Pinpoint the cell where the given text exists, returning its [X, Y] midpoint coordinate. 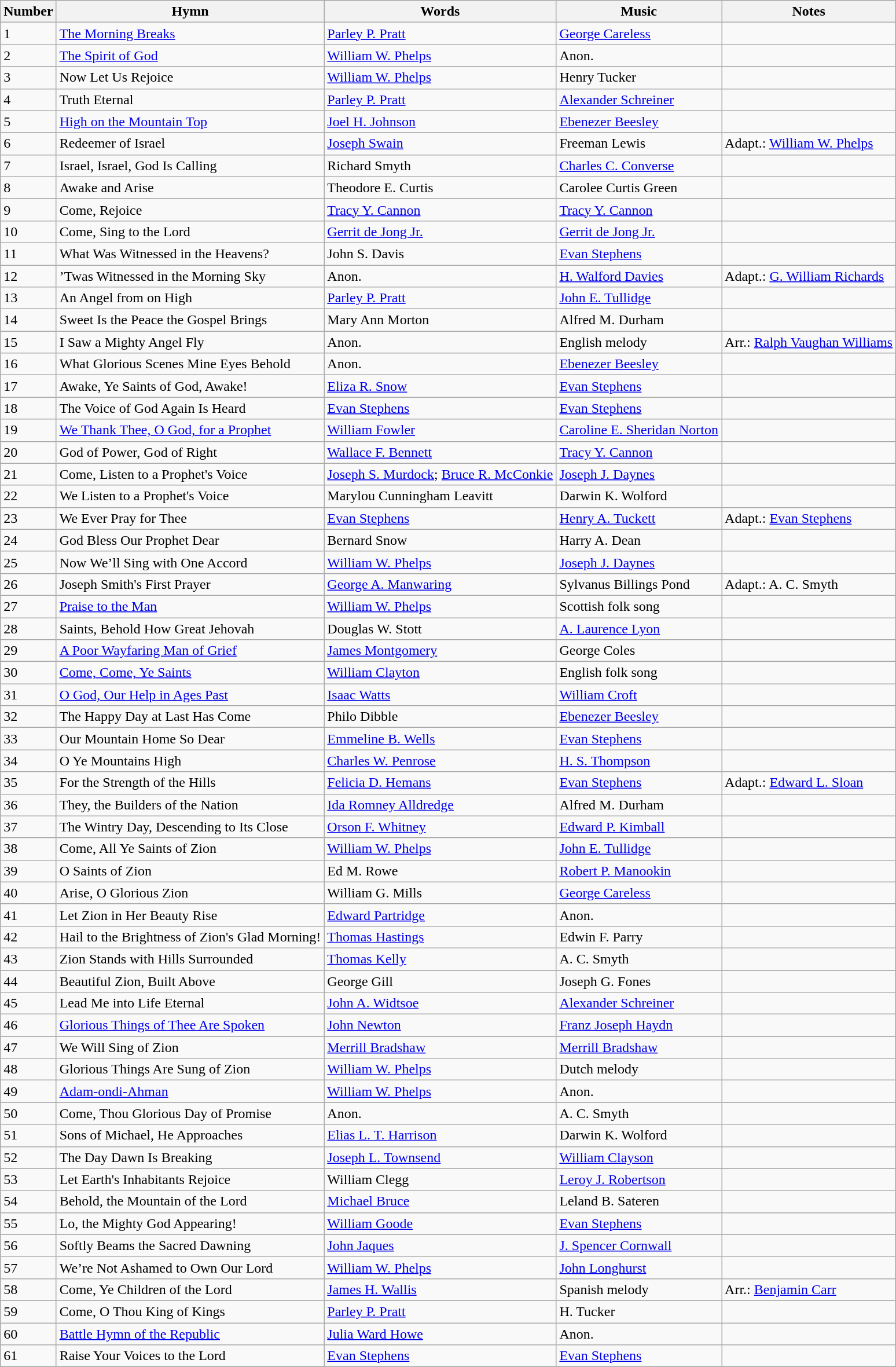
Scottish folk song [639, 606]
51 [28, 1135]
Dutch melody [639, 1069]
7 [28, 166]
Edward P. Kimball [639, 827]
Truth Eternal [190, 100]
Praise to the Man [190, 606]
William Clayson [639, 1157]
8 [28, 188]
59 [28, 1311]
34 [28, 761]
Arr.: Benjamin Carr [809, 1289]
53 [28, 1179]
41 [28, 915]
Number [28, 12]
William G. Mills [440, 893]
57 [28, 1267]
The Day Dawn Is Breaking [190, 1157]
3 [28, 78]
Franz Joseph Haydn [639, 1025]
The Spirit of God [190, 56]
Glorious Things of Thee Are Spoken [190, 1025]
The Voice of God Again Is Heard [190, 408]
We Ever Pray for Thee [190, 518]
24 [28, 540]
Joseph Smith's First Prayer [190, 584]
Behold, the Mountain of the Lord [190, 1201]
Come, Listen to a Prophet's Voice [190, 474]
Softly Beams the Sacred Dawning [190, 1245]
Richard Smyth [440, 166]
22 [28, 496]
Joseph Swain [440, 144]
35 [28, 783]
43 [28, 959]
Bernard Snow [440, 540]
32 [28, 717]
31 [28, 695]
James H. Wallis [440, 1289]
Sons of Michael, He Approaches [190, 1135]
49 [28, 1091]
Adapt.: Edward L. Sloan [809, 783]
John Longhurst [639, 1267]
Harry A. Dean [639, 540]
Awake, Ye Saints of God, Awake! [190, 386]
High on the Mountain Top [190, 122]
Sylvanus Billings Pond [639, 584]
55 [28, 1223]
12 [28, 276]
Let Zion in Her Beauty Rise [190, 915]
Carolee Curtis Green [639, 188]
Our Mountain Home So Dear [190, 739]
Words [440, 12]
Leroy J. Robertson [639, 1179]
Charles W. Penrose [440, 761]
John Jaques [440, 1245]
Henry A. Tuckett [639, 518]
14 [28, 320]
6 [28, 144]
Awake and Arise [190, 188]
We Listen to a Prophet's Voice [190, 496]
36 [28, 805]
Zion Stands with Hills Surrounded [190, 959]
’Twas Witnessed in the Morning Sky [190, 276]
Music [639, 12]
They, the Builders of the Nation [190, 805]
Hymn [190, 12]
Emmeline B. Wells [440, 739]
Charles C. Converse [639, 166]
Adapt.: Evan Stephens [809, 518]
A Poor Wayfaring Man of Grief [190, 651]
Adapt.: William W. Phelps [809, 144]
Beautiful Zion, Built Above [190, 981]
Adam-ondi-Ahman [190, 1091]
We’re Not Ashamed to Own Our Lord [190, 1267]
13 [28, 298]
54 [28, 1201]
Michael Bruce [440, 1201]
William Clayton [440, 673]
19 [28, 430]
9 [28, 210]
God Bless Our Prophet Dear [190, 540]
Philo Dibble [440, 717]
15 [28, 342]
Come, Sing to the Lord [190, 232]
Wallace F. Bennett [440, 452]
Elias L. T. Harrison [440, 1135]
Hail to the Brightness of Zion's Glad Morning! [190, 937]
For the Strength of the Hills [190, 783]
Joseph L. Townsend [440, 1157]
Come, Ye Children of the Lord [190, 1289]
38 [28, 849]
Ida Romney Alldredge [440, 805]
Robert P. Manookin [639, 871]
William Croft [639, 695]
11 [28, 254]
Felicia D. Hemans [440, 783]
Lead Me into Life Eternal [190, 1003]
George Gill [440, 981]
58 [28, 1289]
Joseph G. Fones [639, 981]
52 [28, 1157]
39 [28, 871]
2 [28, 56]
Douglas W. Stott [440, 628]
I Saw a Mighty Angel Fly [190, 342]
61 [28, 1356]
Joseph S. Murdock; Bruce R. McConkie [440, 474]
Come, Rejoice [190, 210]
Come, All Ye Saints of Zion [190, 849]
48 [28, 1069]
Thomas Kelly [440, 959]
James Montgomery [440, 651]
Come, O Thou King of Kings [190, 1311]
H. Walford Davies [639, 276]
23 [28, 518]
45 [28, 1003]
English melody [639, 342]
46 [28, 1025]
Lo, the Mighty God Appearing! [190, 1223]
Edward Partridge [440, 915]
20 [28, 452]
Mary Ann Morton [440, 320]
26 [28, 584]
Marylou Cunningham Leavitt [440, 496]
Eliza R. Snow [440, 386]
What Was Witnessed in the Heavens? [190, 254]
What Glorious Scenes Mine Eyes Behold [190, 364]
William Clegg [440, 1179]
Ed M. Rowe [440, 871]
William Goode [440, 1223]
Redeemer of Israel [190, 144]
Edwin F. Parry [639, 937]
25 [28, 562]
28 [28, 628]
10 [28, 232]
17 [28, 386]
4 [28, 100]
Arr.: Ralph Vaughan Williams [809, 342]
1 [28, 34]
Freeman Lewis [639, 144]
Sweet Is the Peace the Gospel Brings [190, 320]
O Saints of Zion [190, 871]
Joel H. Johnson [440, 122]
21 [28, 474]
An Angel from on High [190, 298]
47 [28, 1047]
Raise Your Voices to the Lord [190, 1356]
33 [28, 739]
Spanish melody [639, 1289]
O Ye Mountains High [190, 761]
H. S. Thompson [639, 761]
God of Power, God of Right [190, 452]
A. Laurence Lyon [639, 628]
30 [28, 673]
Isaac Watts [440, 695]
27 [28, 606]
Julia Ward Howe [440, 1333]
29 [28, 651]
Come, Thou Glorious Day of Promise [190, 1113]
William Fowler [440, 430]
Henry Tucker [639, 78]
J. Spencer Cornwall [639, 1245]
Come, Come, Ye Saints [190, 673]
Glorious Things Are Sung of Zion [190, 1069]
H. Tucker [639, 1311]
Adapt.: G. William Richards [809, 276]
The Morning Breaks [190, 34]
Now We’ll Sing with One Accord [190, 562]
50 [28, 1113]
We Will Sing of Zion [190, 1047]
5 [28, 122]
18 [28, 408]
37 [28, 827]
John A. Widtsoe [440, 1003]
Caroline E. Sheridan Norton [639, 430]
16 [28, 364]
English folk song [639, 673]
40 [28, 893]
Saints, Behold How Great Jehovah [190, 628]
O God, Our Help in Ages Past [190, 695]
Battle Hymn of the Republic [190, 1333]
56 [28, 1245]
Now Let Us Rejoice [190, 78]
John S. Davis [440, 254]
Thomas Hastings [440, 937]
44 [28, 981]
The Happy Day at Last Has Come [190, 717]
Arise, O Glorious Zion [190, 893]
Leland B. Sateren [639, 1201]
Theodore E. Curtis [440, 188]
Let Earth's Inhabitants Rejoice [190, 1179]
Orson F. Whitney [440, 827]
John Newton [440, 1025]
We Thank Thee, O God, for a Prophet [190, 430]
Israel, Israel, God Is Calling [190, 166]
Notes [809, 12]
Adapt.: A. C. Smyth [809, 584]
60 [28, 1333]
42 [28, 937]
The Wintry Day, Descending to Its Close [190, 827]
George Coles [639, 651]
George A. Manwaring [440, 584]
